Provide the (X, Y) coordinate of the cell's center where the given text is located.  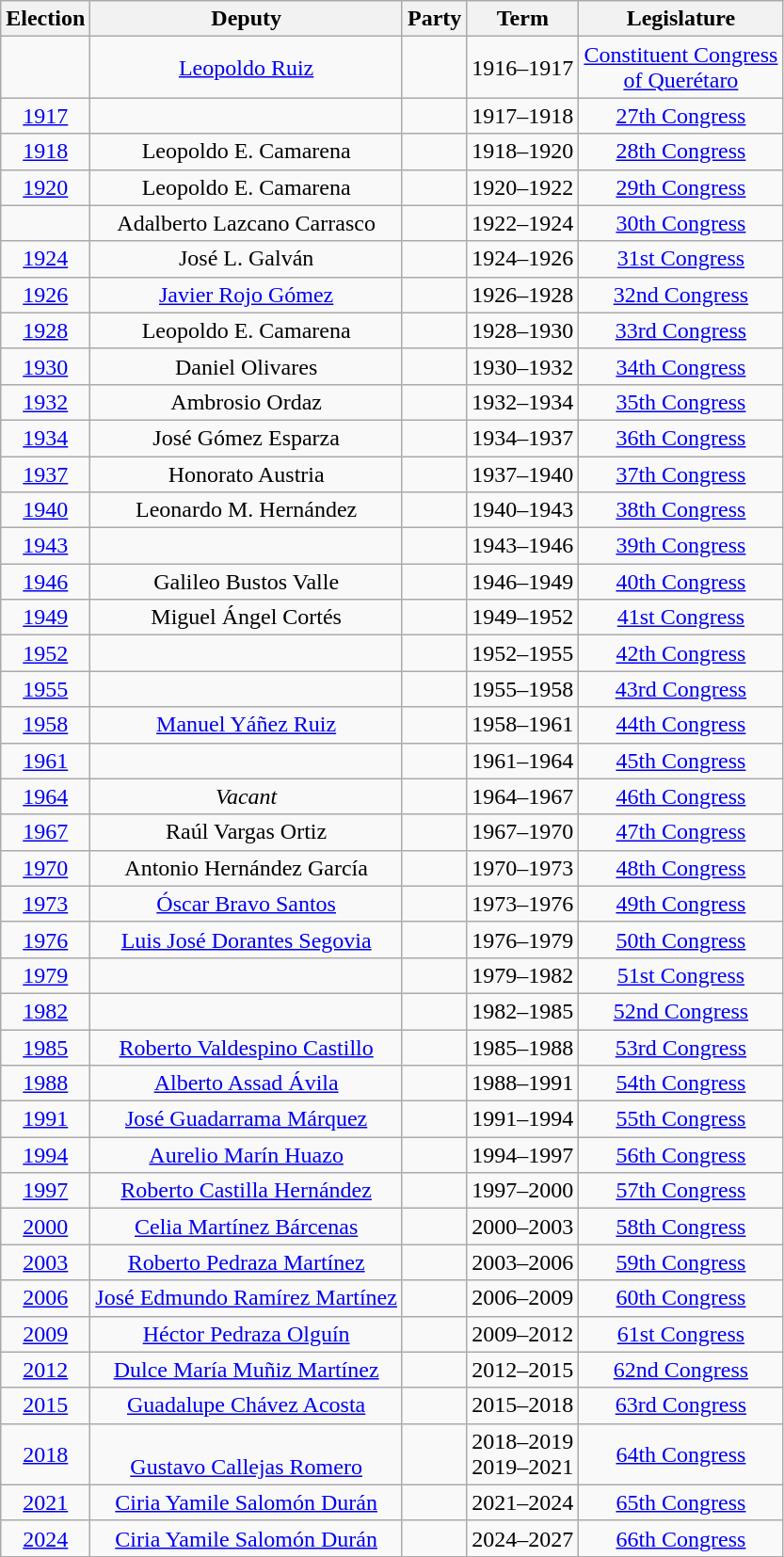
1920–1922 (523, 187)
Election (45, 19)
José Gómez Esparza (247, 438)
2000 (45, 1227)
1955 (45, 689)
49th Congress (681, 904)
1973–1976 (523, 904)
2006–2009 (523, 1298)
1924–1926 (523, 259)
37th Congress (681, 474)
2015 (45, 1405)
Vacant (247, 796)
Óscar Bravo Santos (247, 904)
1940 (45, 510)
Raúl Vargas Ortiz (247, 832)
2006 (45, 1298)
1991–1994 (523, 1119)
1943 (45, 546)
1985–1988 (523, 1048)
1991 (45, 1119)
1949 (45, 618)
44th Congress (681, 725)
2018–2019 2019–2021 (523, 1453)
2000–2003 (523, 1227)
1917–1918 (523, 116)
Adalberto Lazcano Carrasco (247, 223)
1970–1973 (523, 868)
1940–1943 (523, 510)
1918 (45, 152)
Roberto Valdespino Castillo (247, 1048)
61st Congress (681, 1334)
Guadalupe Chávez Acosta (247, 1405)
57th Congress (681, 1191)
Galileo Bustos Valle (247, 582)
42th Congress (681, 653)
1973 (45, 904)
1932–1934 (523, 402)
Term (523, 19)
Dulce María Muñiz Martínez (247, 1370)
1946 (45, 582)
1964 (45, 796)
1934–1937 (523, 438)
1926–1928 (523, 295)
2018 (45, 1453)
35th Congress (681, 402)
2021–2024 (523, 1502)
1961 (45, 761)
1952–1955 (523, 653)
Deputy (247, 19)
Party (434, 19)
2012 (45, 1370)
2009 (45, 1334)
1967–1970 (523, 832)
Antonio Hernández García (247, 868)
Luis José Dorantes Segovia (247, 939)
27th Congress (681, 116)
Constituent Congressof Querétaro (681, 68)
30th Congress (681, 223)
65th Congress (681, 1502)
1964–1967 (523, 796)
2003–2006 (523, 1262)
66th Congress (681, 1538)
1961–1964 (523, 761)
33rd Congress (681, 330)
1926 (45, 295)
José Guadarrama Márquez (247, 1119)
Roberto Castilla Hernández (247, 1191)
1976 (45, 939)
1918–1920 (523, 152)
1970 (45, 868)
2012–2015 (523, 1370)
2024 (45, 1538)
51st Congress (681, 975)
1958 (45, 725)
1924 (45, 259)
1920 (45, 187)
29th Congress (681, 187)
1922–1924 (523, 223)
1976–1979 (523, 939)
Héctor Pedraza Olguín (247, 1334)
58th Congress (681, 1227)
1952 (45, 653)
Celia Martínez Bárcenas (247, 1227)
1928 (45, 330)
1994 (45, 1155)
34th Congress (681, 366)
1997 (45, 1191)
2003 (45, 1262)
1997–2000 (523, 1191)
Javier Rojo Gómez (247, 295)
2015–2018 (523, 1405)
1979–1982 (523, 975)
53rd Congress (681, 1048)
Daniel Olivares (247, 366)
56th Congress (681, 1155)
José Edmundo Ramírez Martínez (247, 1298)
1934 (45, 438)
41st Congress (681, 618)
31st Congress (681, 259)
1937–1940 (523, 474)
48th Congress (681, 868)
38th Congress (681, 510)
Alberto Assad Ávila (247, 1083)
Legislature (681, 19)
64th Congress (681, 1453)
59th Congress (681, 1262)
39th Congress (681, 546)
Gustavo Callejas Romero (247, 1453)
1988 (45, 1083)
54th Congress (681, 1083)
Aurelio Marín Huazo (247, 1155)
1937 (45, 474)
Honorato Austria (247, 474)
45th Congress (681, 761)
Ambrosio Ordaz (247, 402)
43rd Congress (681, 689)
1982 (45, 1011)
1949–1952 (523, 618)
1967 (45, 832)
1994–1997 (523, 1155)
2021 (45, 1502)
2024–2027 (523, 1538)
40th Congress (681, 582)
1917 (45, 116)
1958–1961 (523, 725)
47th Congress (681, 832)
Miguel Ángel Cortés (247, 618)
Leopoldo Ruiz (247, 68)
60th Congress (681, 1298)
1988–1991 (523, 1083)
1930 (45, 366)
1932 (45, 402)
62nd Congress (681, 1370)
55th Congress (681, 1119)
28th Congress (681, 152)
1982–1985 (523, 1011)
Leonardo M. Hernández (247, 510)
1930–1932 (523, 366)
1979 (45, 975)
52nd Congress (681, 1011)
1955–1958 (523, 689)
32nd Congress (681, 295)
Roberto Pedraza Martínez (247, 1262)
63rd Congress (681, 1405)
2009–2012 (523, 1334)
José L. Galván (247, 259)
1916–1917 (523, 68)
1985 (45, 1048)
36th Congress (681, 438)
1946–1949 (523, 582)
1943–1946 (523, 546)
46th Congress (681, 796)
50th Congress (681, 939)
1928–1930 (523, 330)
Manuel Yáñez Ruiz (247, 725)
